Pinpoint the cell where the given text exists, returning its (X, Y) midpoint coordinate. 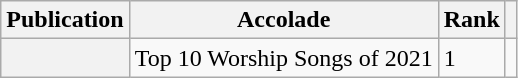
Publication (65, 20)
Top 10 Worship Songs of 2021 (284, 58)
1 (472, 58)
Accolade (284, 20)
Rank (472, 20)
